Provide the (x, y) coordinate of the cell's center where the given text is located.  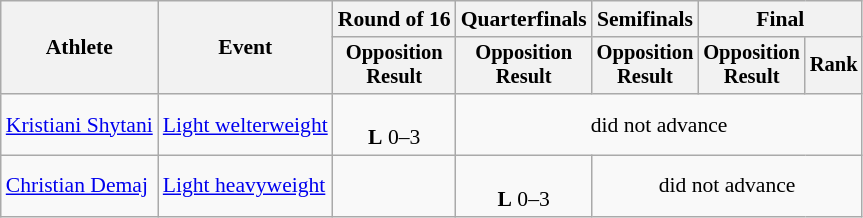
Semifinals (646, 19)
Light heavyweight (246, 186)
Final (780, 19)
Kristiani Shytani (80, 124)
Quarterfinals (524, 19)
Rank (834, 66)
Christian Demaj (80, 186)
Round of 16 (394, 19)
Event (246, 48)
Athlete (80, 48)
Light welterweight (246, 124)
